Search for the cell housing the specified text and yield its [X, Y] center coordinate. 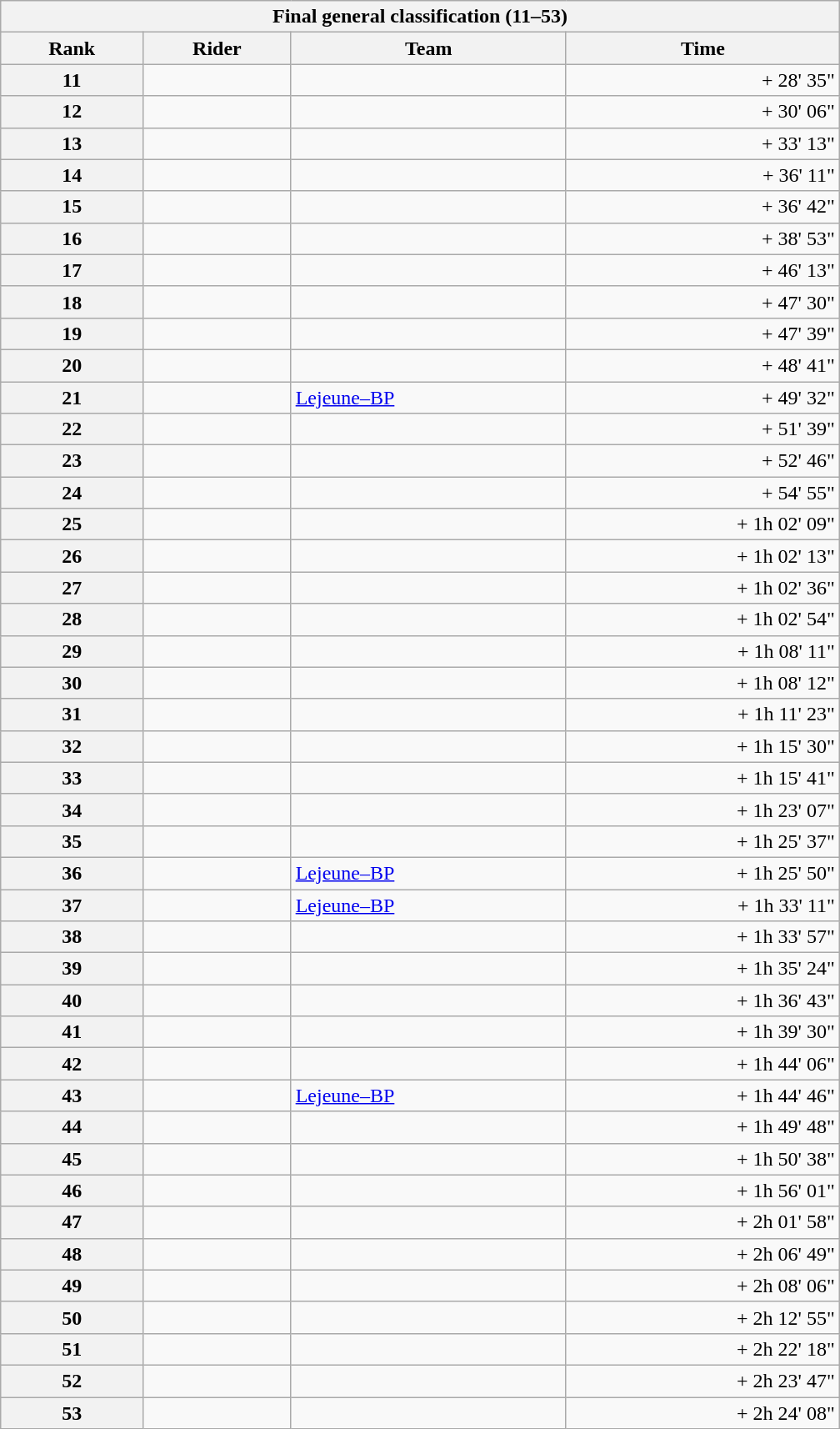
31 [72, 714]
23 [72, 461]
+ 2h 23' 47" [702, 1381]
40 [72, 1000]
21 [72, 398]
+ 2h 08' 06" [702, 1286]
+ 46' 13" [702, 270]
+ 1h 02' 09" [702, 524]
24 [72, 493]
+ 51' 39" [702, 429]
Final general classification (11–53) [420, 17]
+ 1h 02' 13" [702, 556]
+ 1h 56' 01" [702, 1191]
19 [72, 333]
25 [72, 524]
18 [72, 302]
+ 1h 23' 07" [702, 810]
49 [72, 1286]
Time [702, 48]
45 [72, 1159]
+ 1h 33' 57" [702, 937]
13 [72, 143]
+ 1h 08' 12" [702, 683]
47 [72, 1222]
34 [72, 810]
+ 1h 33' 11" [702, 905]
+ 1h 39' 30" [702, 1032]
+ 2h 22' 18" [702, 1349]
37 [72, 905]
+ 1h 15' 30" [702, 746]
+ 1h 02' 36" [702, 588]
28 [72, 619]
14 [72, 175]
46 [72, 1191]
38 [72, 937]
+ 36' 11" [702, 175]
+ 48' 41" [702, 365]
Team [428, 48]
+ 38' 53" [702, 238]
+ 1h 36' 43" [702, 1000]
17 [72, 270]
12 [72, 112]
+ 28' 35" [702, 80]
+ 2h 01' 58" [702, 1222]
+ 1h 50' 38" [702, 1159]
36 [72, 873]
51 [72, 1349]
32 [72, 746]
+ 2h 06' 49" [702, 1254]
+ 47' 30" [702, 302]
Rider [217, 48]
52 [72, 1381]
+ 2h 12' 55" [702, 1317]
29 [72, 651]
+ 1h 44' 46" [702, 1096]
35 [72, 841]
15 [72, 207]
26 [72, 556]
20 [72, 365]
+ 1h 35' 24" [702, 969]
11 [72, 80]
22 [72, 429]
+ 52' 46" [702, 461]
30 [72, 683]
48 [72, 1254]
53 [72, 1413]
+ 33' 13" [702, 143]
+ 1h 44' 06" [702, 1064]
39 [72, 969]
+ 1h 25' 37" [702, 841]
+ 1h 49' 48" [702, 1127]
+ 1h 02' 54" [702, 619]
50 [72, 1317]
44 [72, 1127]
+ 36' 42" [702, 207]
41 [72, 1032]
33 [72, 778]
Rank [72, 48]
16 [72, 238]
+ 1h 11' 23" [702, 714]
+ 1h 25' 50" [702, 873]
27 [72, 588]
42 [72, 1064]
43 [72, 1096]
+ 1h 15' 41" [702, 778]
+ 54' 55" [702, 493]
+ 2h 24' 08" [702, 1413]
+ 47' 39" [702, 333]
+ 49' 32" [702, 398]
+ 30' 06" [702, 112]
+ 1h 08' 11" [702, 651]
